Detect which cell encompasses the target text, then output its [x, y] center coordinate. 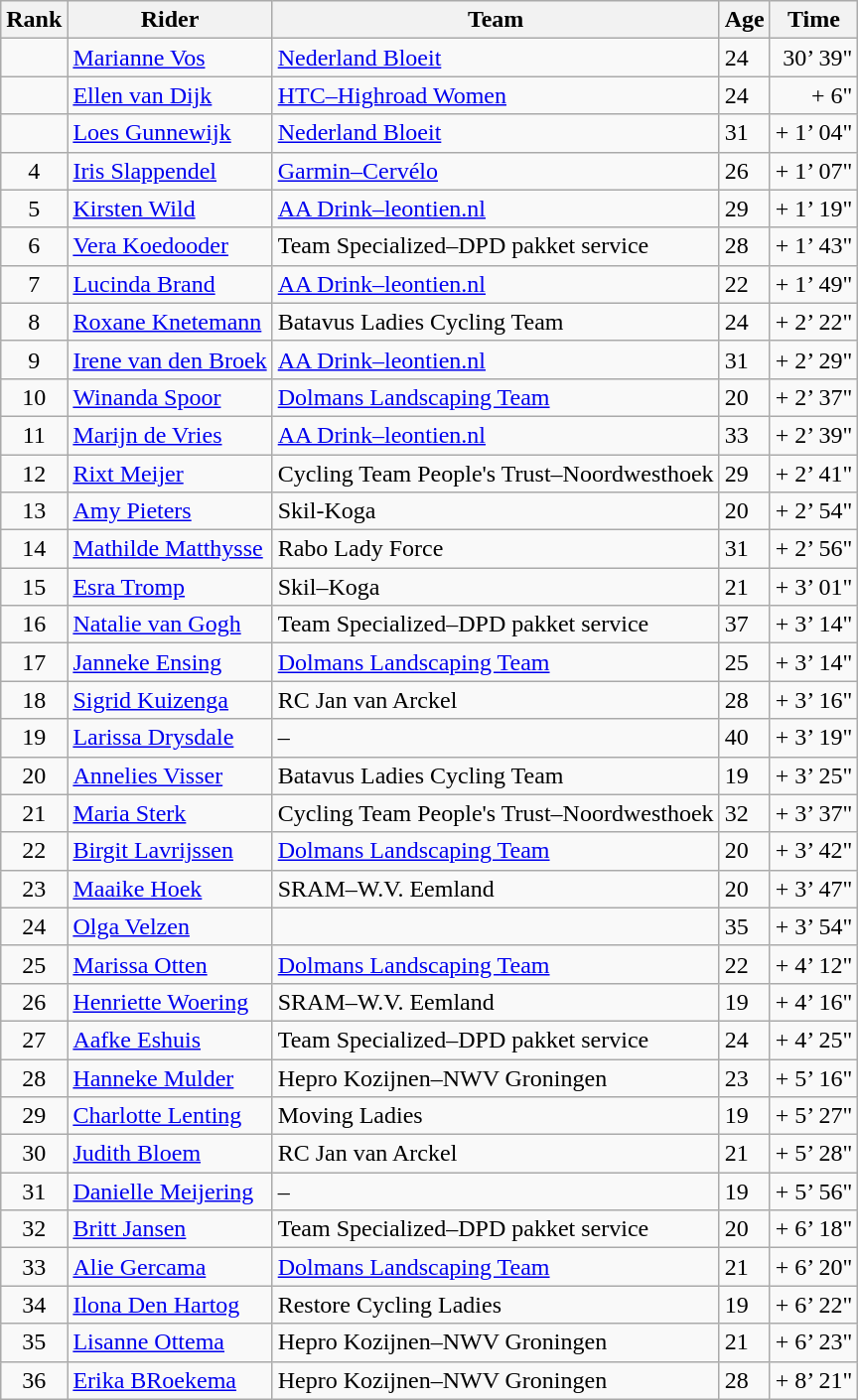
Rixt Meijer [170, 474]
+ 4’ 12" [814, 964]
+ 3’ 25" [814, 775]
9 [34, 359]
11 [34, 435]
+ 3’ 47" [814, 889]
14 [34, 549]
HTC–Highroad Women [496, 95]
Rider [170, 20]
18 [34, 700]
Loes Gunnewijk [170, 133]
Rabo Lady Force [496, 549]
40 [745, 738]
Time [814, 20]
+ 1’ 04" [814, 133]
Moving Ladies [496, 1116]
+ 3’ 19" [814, 738]
Maaike Hoek [170, 889]
10 [34, 397]
37 [745, 625]
Henriette Woering [170, 1002]
+ 3’ 54" [814, 926]
+ 5’ 56" [814, 1191]
Erika BRoekema [170, 1380]
12 [34, 474]
Ellen van Dijk [170, 95]
Annelies Visser [170, 775]
34 [34, 1305]
Alie Gercama [170, 1267]
15 [34, 587]
+ 5’ 28" [814, 1154]
7 [34, 284]
+ 5’ 16" [814, 1077]
Aafke Eshuis [170, 1040]
Sigrid Kuizenga [170, 700]
Age [745, 20]
Hanneke Mulder [170, 1077]
+ 4’ 25" [814, 1040]
30’ 39" [814, 58]
+ 6’ 18" [814, 1229]
+ 3’ 42" [814, 851]
Maria Sterk [170, 813]
+ 5’ 27" [814, 1116]
+ 2’ 41" [814, 474]
+ 1’ 43" [814, 246]
Janneke Ensing [170, 662]
Charlotte Lenting [170, 1116]
Larissa Drysdale [170, 738]
Natalie van Gogh [170, 625]
Marianne Vos [170, 58]
13 [34, 511]
+ 2’ 22" [814, 322]
5 [34, 209]
8 [34, 322]
Winanda Spoor [170, 397]
Judith Bloem [170, 1154]
Skil–Koga [496, 587]
+ 2’ 39" [814, 435]
+ 2’ 37" [814, 397]
Roxane Knetemann [170, 322]
+ 6’ 20" [814, 1267]
+ 2’ 29" [814, 359]
Amy Pieters [170, 511]
27 [34, 1040]
Garmin–Cervélo [496, 171]
+ 2’ 54" [814, 511]
Team [496, 20]
+ 6’ 23" [814, 1342]
Ilona Den Hartog [170, 1305]
Irene van den Broek [170, 359]
+ 8’ 21" [814, 1380]
16 [34, 625]
+ 1’ 07" [814, 171]
+ 3’ 37" [814, 813]
Marissa Otten [170, 964]
30 [34, 1154]
+ 6" [814, 95]
Mathilde Matthysse [170, 549]
Kirsten Wild [170, 209]
+ 3’ 16" [814, 700]
Skil-Koga [496, 511]
Vera Koedooder [170, 246]
+ 4’ 16" [814, 1002]
+ 6’ 22" [814, 1305]
+ 1’ 49" [814, 284]
Birgit Lavrijssen [170, 851]
Restore Cycling Ladies [496, 1305]
+ 3’ 01" [814, 587]
Lisanne Ottema [170, 1342]
Esra Tromp [170, 587]
17 [34, 662]
Lucinda Brand [170, 284]
Iris Slappendel [170, 171]
+ 2’ 56" [814, 549]
Marijn de Vries [170, 435]
Olga Velzen [170, 926]
Danielle Meijering [170, 1191]
4 [34, 171]
Rank [34, 20]
Britt Jansen [170, 1229]
36 [34, 1380]
6 [34, 246]
+ 1’ 19" [814, 209]
